Capture the cell that displays the provided text and extract its (x, y) central coordinate. 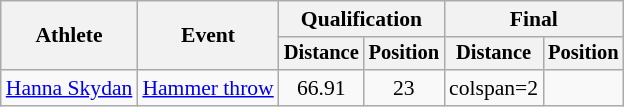
Qualification (362, 19)
66.91 (322, 88)
23 (404, 88)
colspan=2 (494, 88)
Event (208, 36)
Hanna Skydan (70, 88)
Athlete (70, 36)
Final (534, 19)
Hammer throw (208, 88)
